Detect which cell encompasses the target text, then output its (x, y) center coordinate. 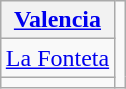
Valencia (57, 20)
La Fonteta (57, 58)
